Detect which cell encompasses the target text, then output its (X, Y) center coordinate. 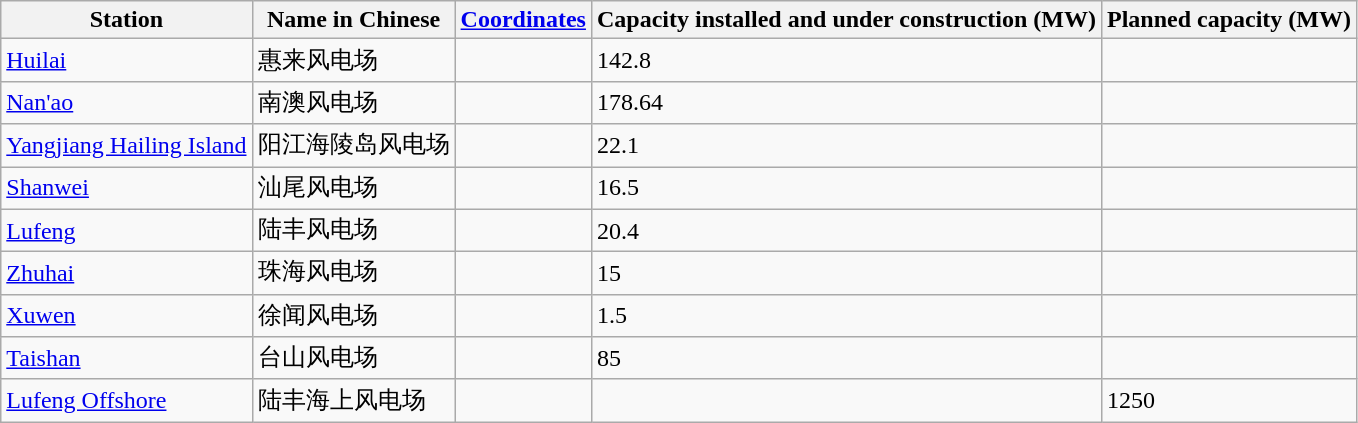
汕尾风电场 (354, 188)
Capacity installed and under construction (MW) (846, 20)
85 (846, 358)
Taishan (126, 358)
陆丰海上风电场 (354, 400)
Name in Chinese (354, 20)
16.5 (846, 188)
15 (846, 274)
178.64 (846, 102)
徐闻风电场 (354, 316)
珠海风电场 (354, 274)
Planned capacity (MW) (1228, 20)
惠来风电场 (354, 60)
Lufeng (126, 230)
Nan'ao (126, 102)
20.4 (846, 230)
阳江海陵岛风电场 (354, 146)
142.8 (846, 60)
南澳风电场 (354, 102)
1250 (1228, 400)
Yangjiang Hailing Island (126, 146)
台山风电场 (354, 358)
Zhuhai (126, 274)
22.1 (846, 146)
Xuwen (126, 316)
1.5 (846, 316)
Station (126, 20)
Shanwei (126, 188)
Coordinates (523, 20)
Lufeng Offshore (126, 400)
陆丰风电场 (354, 230)
Huilai (126, 60)
